Locate the cell with the specified text and output its [x, y] center coordinate. 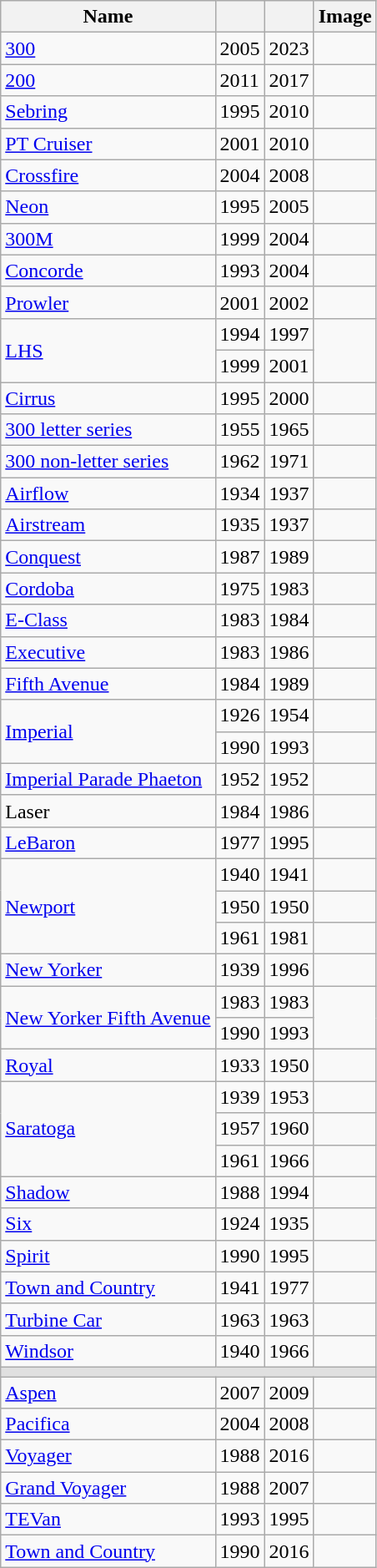
LeBaron [108, 842]
1955 [240, 430]
Laser [108, 811]
Airstream [108, 525]
1924 [240, 1224]
2000 [289, 398]
1981 [289, 938]
1926 [240, 716]
1962 [240, 462]
Newport [108, 906]
1960 [289, 1129]
Saratoga [108, 1129]
Aspen [108, 1392]
1953 [289, 1097]
1933 [240, 1065]
1954 [289, 716]
Prowler [108, 302]
TEVan [108, 1520]
300 letter series [108, 430]
New Yorker Fifth Avenue [108, 1018]
Shadow [108, 1192]
300 [108, 48]
1997 [289, 334]
LHS [108, 350]
1975 [240, 589]
Concorde [108, 271]
Turbine Car [108, 1319]
2011 [240, 80]
Spirit [108, 1256]
Image [345, 17]
300 non-letter series [108, 462]
PT Cruiser [108, 144]
New Yorker [108, 970]
Imperial Parade Phaeton [108, 779]
Cordoba [108, 589]
Windsor [108, 1351]
1971 [289, 462]
1965 [289, 430]
1996 [289, 970]
Fifth Avenue [108, 684]
Executive [108, 652]
2023 [289, 48]
Six [108, 1224]
200 [108, 80]
E-Class [108, 620]
Name [108, 17]
2017 [289, 80]
Sebring [108, 112]
1957 [240, 1129]
Imperial [108, 731]
2009 [289, 1392]
Cirrus [108, 398]
Royal [108, 1065]
Pacifica [108, 1424]
1934 [240, 493]
2002 [289, 302]
Voyager [108, 1456]
Grand Voyager [108, 1488]
Neon [108, 207]
300M [108, 239]
Airflow [108, 493]
Conquest [108, 557]
1987 [240, 557]
Crossfire [108, 175]
